Output the (X, Y) coordinate of the center of the cell containing the given text.  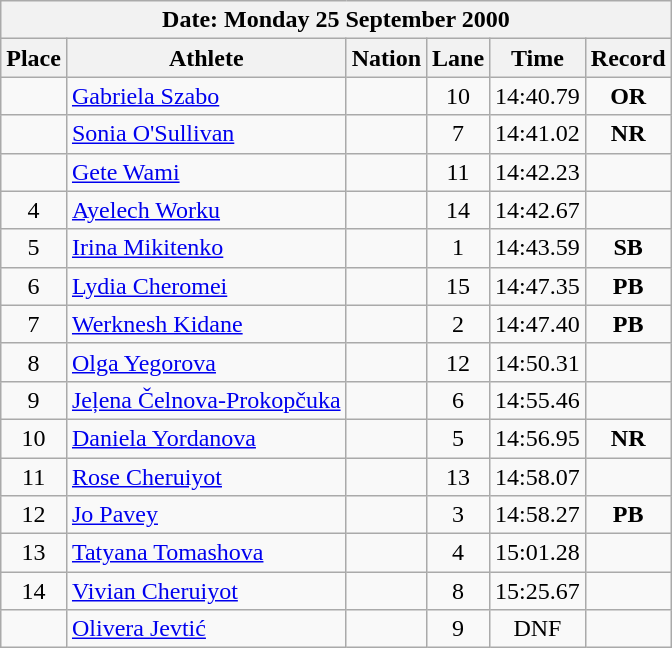
Lane (458, 58)
15:01.28 (538, 553)
SB (628, 248)
Gete Wami (206, 172)
DNF (538, 629)
Vivian Cheruiyot (206, 591)
14:40.79 (538, 96)
14:41.02 (538, 134)
14:42.67 (538, 210)
Olga Yegorova (206, 362)
14:56.95 (538, 438)
Werknesh Kidane (206, 324)
Jo Pavey (206, 515)
3 (458, 515)
14:42.23 (538, 172)
Nation (386, 58)
14:47.40 (538, 324)
Date: Monday 25 September 2000 (336, 20)
Athlete (206, 58)
14:50.31 (538, 362)
1 (458, 248)
Lydia Cheromei (206, 286)
14:47.35 (538, 286)
OR (628, 96)
15 (458, 286)
Olivera Jevtić (206, 629)
Time (538, 58)
14:58.07 (538, 477)
Irina Mikitenko (206, 248)
15:25.67 (538, 591)
Gabriela Szabo (206, 96)
Jeļena Čelnova-Prokopčuka (206, 400)
2 (458, 324)
Record (628, 58)
Ayelech Worku (206, 210)
Daniela Yordanova (206, 438)
Place (34, 58)
Rose Cheruiyot (206, 477)
14:55.46 (538, 400)
Tatyana Tomashova (206, 553)
14:58.27 (538, 515)
Sonia O'Sullivan (206, 134)
14:43.59 (538, 248)
